From the cell containing the given text, extract its center point as [X, Y] coordinate. 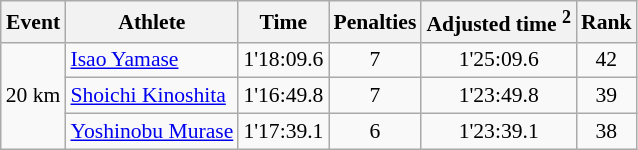
Time [283, 22]
Isao Yamase [152, 60]
6 [374, 132]
1'23:49.8 [498, 96]
20 km [34, 96]
38 [606, 132]
Adjusted time 2 [498, 22]
1'18:09.6 [283, 60]
Athlete [152, 22]
42 [606, 60]
1'23:39.1 [498, 132]
39 [606, 96]
Shoichi Kinoshita [152, 96]
1'17:39.1 [283, 132]
Event [34, 22]
Rank [606, 22]
Yoshinobu Murase [152, 132]
Penalties [374, 22]
1'16:49.8 [283, 96]
1'25:09.6 [498, 60]
